Find where the given text appears and provide that cell's center as [x, y] coordinate. 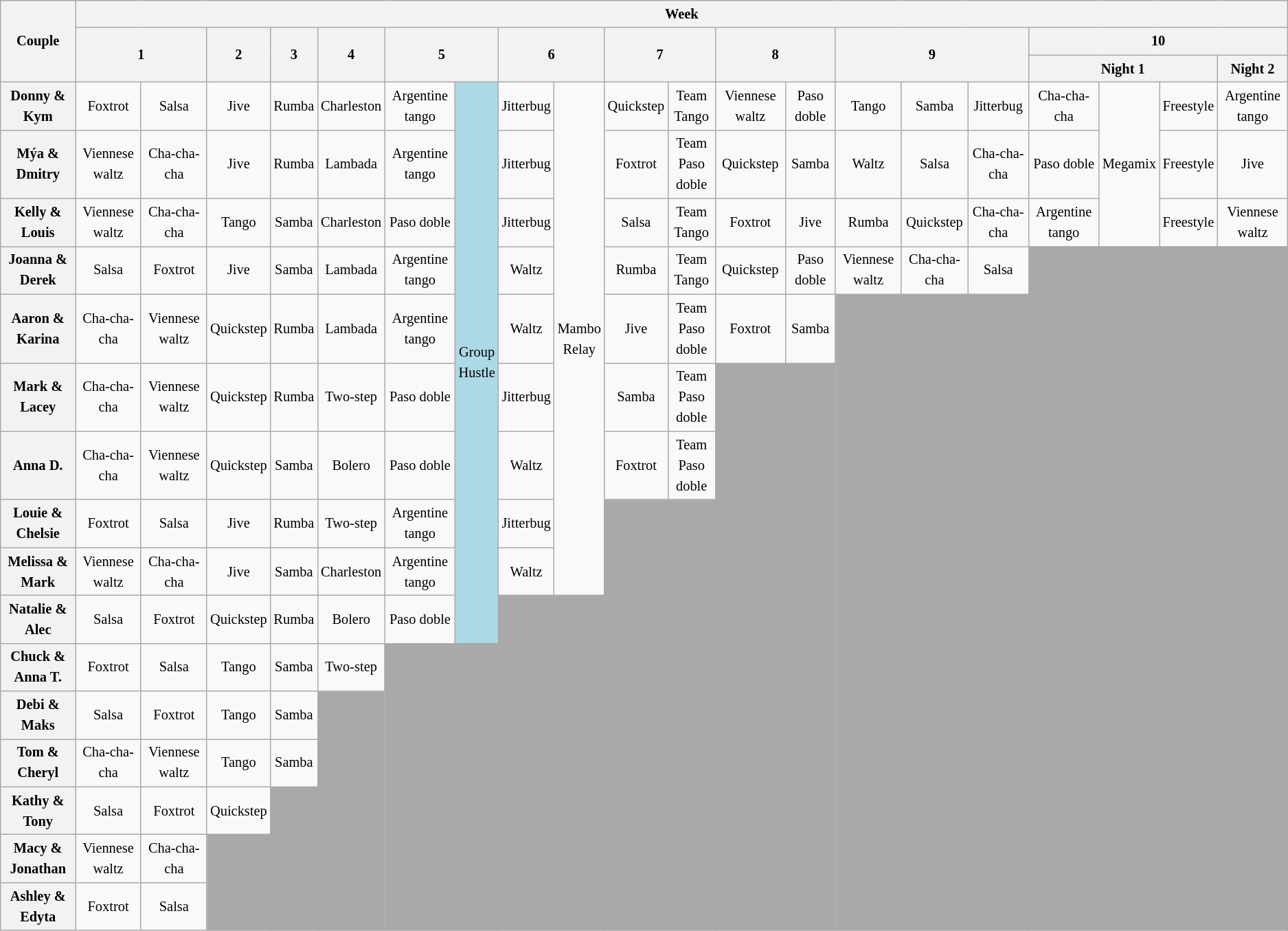
Week [681, 14]
Debi & Maks [38, 715]
Anna D. [38, 465]
Kelly & Louis [38, 223]
Chuck & Anna T. [38, 667]
4 [351, 55]
Aaron & Karina [38, 328]
6 [552, 55]
3 [294, 55]
Louie & Chelsie [38, 524]
Macy & Jonathan [38, 858]
GroupHustle [477, 363]
MamboRelay [580, 338]
Ashley & Edyta [38, 906]
Night 2 [1253, 69]
Couple [38, 41]
Megamix [1129, 164]
9 [931, 55]
8 [775, 55]
10 [1158, 41]
Tom & Cheryl [38, 763]
Donny & Kym [38, 106]
Natalie & Alec [38, 619]
Kathy & Tony [38, 811]
2 [238, 55]
5 [441, 55]
1 [142, 55]
7 [660, 55]
Mark & Lacey [38, 397]
Melissa & Mark [38, 572]
Night 1 [1122, 69]
Joanna & Derek [38, 270]
Mýa & Dmitry [38, 164]
